Scan for the cell matching the given text and deliver its [X, Y] coordinate at center. 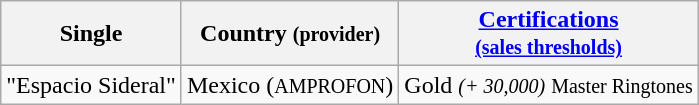
Country (provider) [290, 34]
Single [92, 34]
Gold (+ 30,000) Master Ringtones [548, 85]
"Espacio Sideral" [92, 85]
Certifications(sales thresholds) [548, 34]
Mexico (AMPROFON) [290, 85]
